From the cell containing the given text, extract its center point as (X, Y) coordinate. 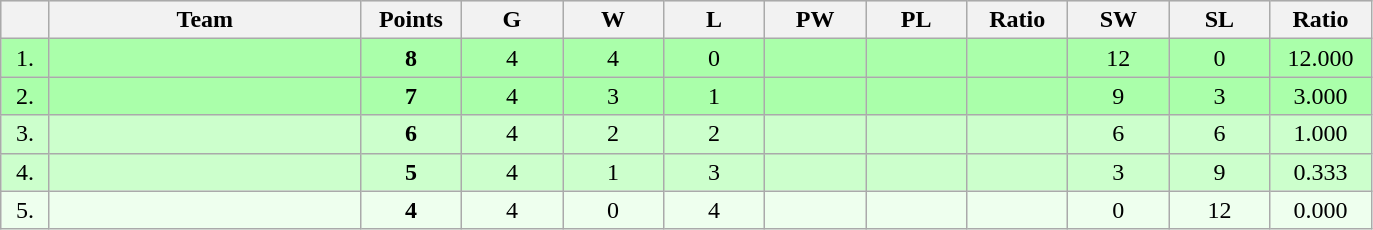
3.000 (1320, 96)
3. (26, 134)
7 (410, 96)
SW (1118, 20)
4. (26, 172)
12.000 (1320, 58)
5. (26, 210)
PL (916, 20)
PW (816, 20)
2. (26, 96)
1. (26, 58)
G (512, 20)
1.000 (1320, 134)
0.333 (1320, 172)
W (612, 20)
Team (204, 20)
8 (410, 58)
L (714, 20)
0.000 (1320, 210)
SL (1220, 20)
5 (410, 172)
Points (410, 20)
